Provide the (x, y) coordinate of the cell's center where the given text is located.  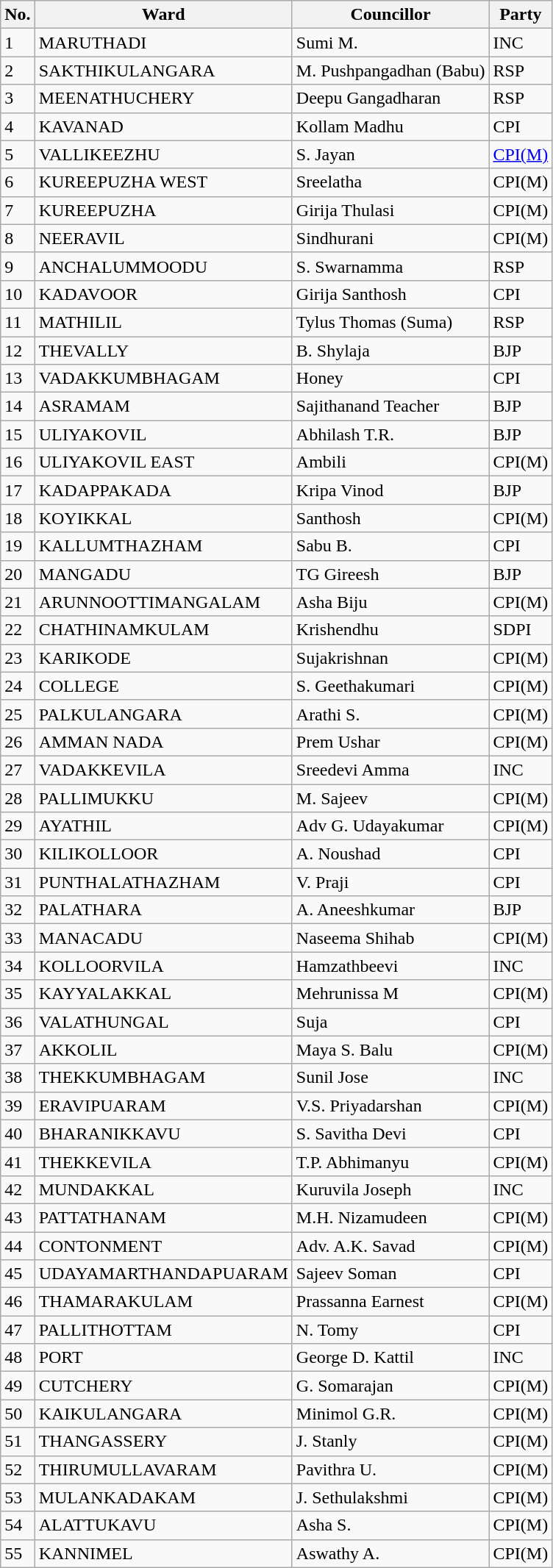
ULIYAKOVIL (163, 434)
Girija Thulasi (390, 210)
Prassanna Earnest (390, 1302)
A. Noushad (390, 854)
S. Geethakumari (390, 686)
ASRAMAM (163, 407)
B. Shylaja (390, 351)
22 (18, 630)
Deepu Gangadharan (390, 99)
PATTATHANAM (163, 1217)
Councillor (390, 15)
Kripa Vinod (390, 490)
Arathi S. (390, 714)
KOYIKKAL (163, 518)
M. Sajeev (390, 798)
ERAVIPUARAM (163, 1106)
MUNDAKKAL (163, 1189)
SAKTHIKULANGARA (163, 71)
44 (18, 1246)
VALATHUNGAL (163, 1022)
1 (18, 43)
A. Aneeshkumar (390, 910)
4 (18, 126)
8 (18, 238)
No. (18, 15)
VALLIKEEZHU (163, 154)
BHARANIKKAVU (163, 1134)
41 (18, 1161)
ALATTUKAVU (163, 1525)
37 (18, 1050)
Honey (390, 379)
V.S. Priyadarshan (390, 1106)
38 (18, 1078)
AYATHIL (163, 826)
39 (18, 1106)
Sabu B. (390, 546)
S. Savitha Devi (390, 1134)
PALATHARA (163, 910)
VADAKKEVILA (163, 770)
V. Praji (390, 882)
49 (18, 1386)
52 (18, 1469)
3 (18, 99)
MANGADU (163, 574)
Mehrunissa M (390, 994)
G. Somarajan (390, 1386)
KOLLOORVILA (163, 966)
Sajithanand Teacher (390, 407)
42 (18, 1189)
S. Swarnamma (390, 266)
George D. Kattil (390, 1358)
THEKKUMBHAGAM (163, 1078)
18 (18, 518)
MEENATHUCHERY (163, 99)
Suja (390, 1022)
35 (18, 994)
27 (18, 770)
ANCHALUMMOODU (163, 266)
CONTONMENT (163, 1246)
2 (18, 71)
ARUNNOOTTIMANGALAM (163, 602)
26 (18, 742)
21 (18, 602)
36 (18, 1022)
15 (18, 434)
MULANKADAKAM (163, 1497)
KAVANAD (163, 126)
20 (18, 574)
KAIKULANGARA (163, 1414)
51 (18, 1442)
Kollam Madhu (390, 126)
13 (18, 379)
9 (18, 266)
CUTCHERY (163, 1386)
VADAKKUMBHAGAM (163, 379)
J. Stanly (390, 1442)
Sajeev Soman (390, 1274)
53 (18, 1497)
Abhilash T.R. (390, 434)
Sunil Jose (390, 1078)
55 (18, 1553)
Prem Ushar (390, 742)
31 (18, 882)
5 (18, 154)
KALLUMTHAZHAM (163, 546)
KARIKODE (163, 658)
34 (18, 966)
MARUTHADI (163, 43)
40 (18, 1134)
PALKULANGARA (163, 714)
12 (18, 351)
Adv. A.K. Savad (390, 1246)
17 (18, 490)
KANNIMEL (163, 1553)
47 (18, 1330)
11 (18, 322)
Party (521, 15)
M.H. Nizamudeen (390, 1217)
KAYYALAKKAL (163, 994)
THANGASSERY (163, 1442)
KADAPPAKADA (163, 490)
46 (18, 1302)
24 (18, 686)
14 (18, 407)
29 (18, 826)
THEVALLY (163, 351)
COLLEGE (163, 686)
N. Tomy (390, 1330)
32 (18, 910)
MANACADU (163, 938)
Asha S. (390, 1525)
UDAYAMARTHANDAPUARAM (163, 1274)
THIRUMULLAVARAM (163, 1469)
KUREEPUZHA WEST (163, 182)
TG Gireesh (390, 574)
Sindhurani (390, 238)
Naseema Shihab (390, 938)
28 (18, 798)
Adv G. Udayakumar (390, 826)
Sreedevi Amma (390, 770)
KUREEPUZHA (163, 210)
19 (18, 546)
MATHILIL (163, 322)
S. Jayan (390, 154)
PORT (163, 1358)
AKKOLIL (163, 1050)
Santhosh (390, 518)
23 (18, 658)
25 (18, 714)
PALLIMUKKU (163, 798)
6 (18, 182)
THAMARAKULAM (163, 1302)
PUNTHALATHAZHAM (163, 882)
43 (18, 1217)
54 (18, 1525)
Kuruvila Joseph (390, 1189)
M. Pushpangadhan (Babu) (390, 71)
Ward (163, 15)
CHATHINAMKULAM (163, 630)
48 (18, 1358)
Hamzathbeevi (390, 966)
Sumi M. (390, 43)
J. Sethulakshmi (390, 1497)
33 (18, 938)
KADAVOOR (163, 294)
50 (18, 1414)
Krishendhu (390, 630)
Maya S. Balu (390, 1050)
ULIYAKOVIL EAST (163, 462)
KILIKOLLOOR (163, 854)
45 (18, 1274)
Pavithra U. (390, 1469)
16 (18, 462)
Asha Biju (390, 602)
Sreelatha (390, 182)
AMMAN NADA (163, 742)
30 (18, 854)
Girija Santhosh (390, 294)
Sujakrishnan (390, 658)
SDPI (521, 630)
10 (18, 294)
Tylus Thomas (Suma) (390, 322)
7 (18, 210)
NEERAVIL (163, 238)
THEKKEVILA (163, 1161)
Aswathy A. (390, 1553)
Minimol G.R. (390, 1414)
PALLITHOTTAM (163, 1330)
T.P. Abhimanyu (390, 1161)
Ambili (390, 462)
